Capture the cell that displays the provided text and extract its [x, y] central coordinate. 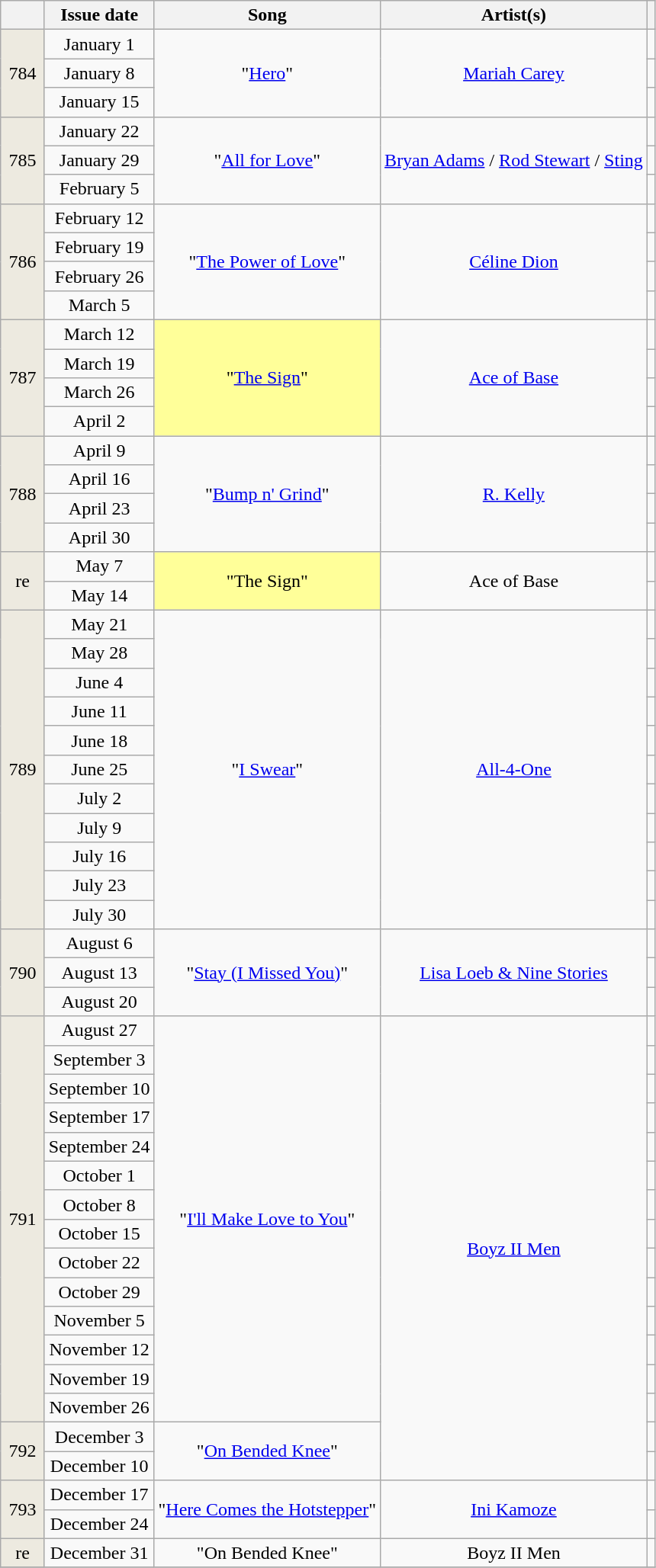
November 5 [99, 1321]
April 30 [99, 537]
786 [23, 261]
792 [23, 1451]
"The Power of Love" [267, 261]
May 14 [99, 595]
April 9 [99, 451]
February 19 [99, 247]
October 15 [99, 1233]
July 30 [99, 915]
"I Swear" [267, 770]
Mariah Carey [514, 73]
January 22 [99, 131]
September 17 [99, 1117]
"Here Comes the Hotstepper" [267, 1509]
Lisa Loeb & Nine Stories [514, 973]
June 11 [99, 711]
January 8 [99, 73]
787 [23, 377]
Artist(s) [514, 15]
"All for Love" [267, 160]
March 5 [99, 305]
August 27 [99, 1031]
December 3 [99, 1437]
Céline Dion [514, 261]
August 6 [99, 944]
Song [267, 15]
September 3 [99, 1060]
July 9 [99, 827]
Issue date [99, 15]
November 12 [99, 1350]
July 16 [99, 857]
February 5 [99, 189]
December 17 [99, 1495]
August 20 [99, 1002]
January 29 [99, 160]
June 4 [99, 682]
May 21 [99, 624]
789 [23, 770]
June 18 [99, 740]
August 13 [99, 973]
Bryan Adams / Rod Stewart / Sting [514, 160]
May 28 [99, 653]
September 10 [99, 1089]
February 12 [99, 218]
April 2 [99, 422]
"Stay (I Missed You)" [267, 973]
October 29 [99, 1292]
October 1 [99, 1175]
"I'll Make Love to You" [267, 1220]
790 [23, 973]
788 [23, 494]
"Bump n' Grind" [267, 494]
April 23 [99, 508]
April 16 [99, 479]
All-4-One [514, 770]
March 26 [99, 393]
January 1 [99, 44]
May 7 [99, 566]
December 31 [99, 1553]
793 [23, 1509]
"Hero" [267, 73]
March 12 [99, 334]
March 19 [99, 364]
October 8 [99, 1204]
December 10 [99, 1466]
June 25 [99, 769]
Ini Kamoze [514, 1509]
February 26 [99, 276]
July 2 [99, 798]
November 19 [99, 1379]
July 23 [99, 886]
January 15 [99, 102]
October 22 [99, 1262]
784 [23, 73]
November 26 [99, 1408]
December 24 [99, 1524]
R. Kelly [514, 494]
785 [23, 160]
791 [23, 1220]
September 24 [99, 1146]
